Return (X, Y) of the center of cell containing provided text 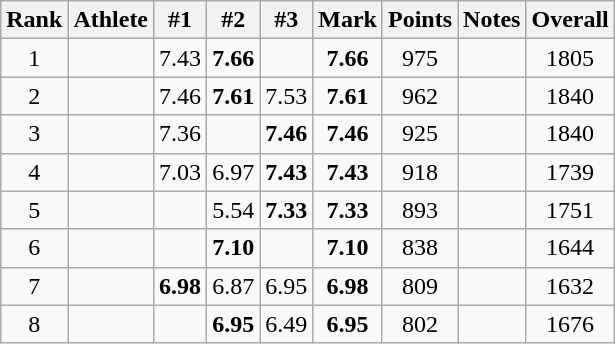
3 (34, 134)
2 (34, 96)
Notes (492, 20)
1805 (570, 58)
7.03 (180, 172)
1739 (570, 172)
Overall (570, 20)
975 (420, 58)
8 (34, 324)
4 (34, 172)
6.97 (234, 172)
925 (420, 134)
6.49 (286, 324)
1 (34, 58)
Points (420, 20)
1751 (570, 210)
5 (34, 210)
Rank (34, 20)
809 (420, 286)
1632 (570, 286)
838 (420, 248)
#2 (234, 20)
Athlete (111, 20)
#3 (286, 20)
5.54 (234, 210)
#1 (180, 20)
6 (34, 248)
918 (420, 172)
1644 (570, 248)
6.87 (234, 286)
7.36 (180, 134)
1676 (570, 324)
7.53 (286, 96)
962 (420, 96)
893 (420, 210)
802 (420, 324)
Mark (348, 20)
7 (34, 286)
